Output the [x, y] coordinate of the center of the cell containing the given text.  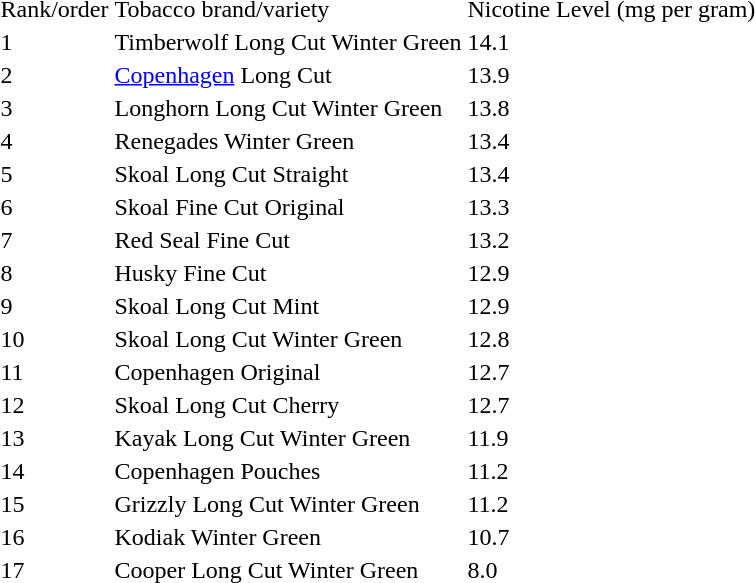
Skoal Long Cut Winter Green [288, 339]
Timberwolf Long Cut Winter Green [288, 42]
Skoal Fine Cut Original [288, 207]
Skoal Long Cut Cherry [288, 405]
Grizzly Long Cut Winter Green [288, 504]
Copenhagen Original [288, 372]
Red Seal Fine Cut [288, 240]
Renegades Winter Green [288, 141]
Kayak Long Cut Winter Green [288, 438]
Husky Fine Cut [288, 273]
Skoal Long Cut Straight [288, 174]
Skoal Long Cut Mint [288, 306]
Kodiak Winter Green [288, 537]
Copenhagen Long Cut [288, 75]
Longhorn Long Cut Winter Green [288, 108]
Copenhagen Pouches [288, 471]
